Detect which cell encompasses the target text, then output its [X, Y] center coordinate. 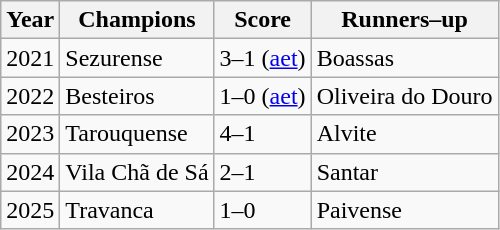
2023 [30, 134]
1–0 [262, 210]
2021 [30, 58]
Tarouquense [137, 134]
Oliveira do Douro [404, 96]
2025 [30, 210]
2022 [30, 96]
Boassas [404, 58]
Besteiros [137, 96]
Year [30, 20]
1–0 (aet) [262, 96]
Travanca [137, 210]
4–1 [262, 134]
3–1 (aet) [262, 58]
2–1 [262, 172]
Vila Chã de Sá [137, 172]
2024 [30, 172]
Champions [137, 20]
Paivense [404, 210]
Santar [404, 172]
Runners–up [404, 20]
Score [262, 20]
Sezurense [137, 58]
Alvite [404, 134]
